Return the [x, y] coordinate for the center point of the cell that contains the specified text.  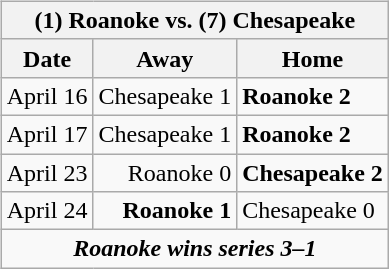
April 24 [47, 211]
April 17 [47, 134]
Roanoke wins series 3–1 [194, 249]
Home [313, 58]
Chesapeake 2 [313, 173]
Date [47, 58]
(1) Roanoke vs. (7) Chesapeake [194, 20]
Roanoke 1 [165, 211]
April 23 [47, 173]
April 16 [47, 96]
Roanoke 0 [165, 173]
Chesapeake 0 [313, 211]
Away [165, 58]
